Return [x, y] of the center of cell containing provided text 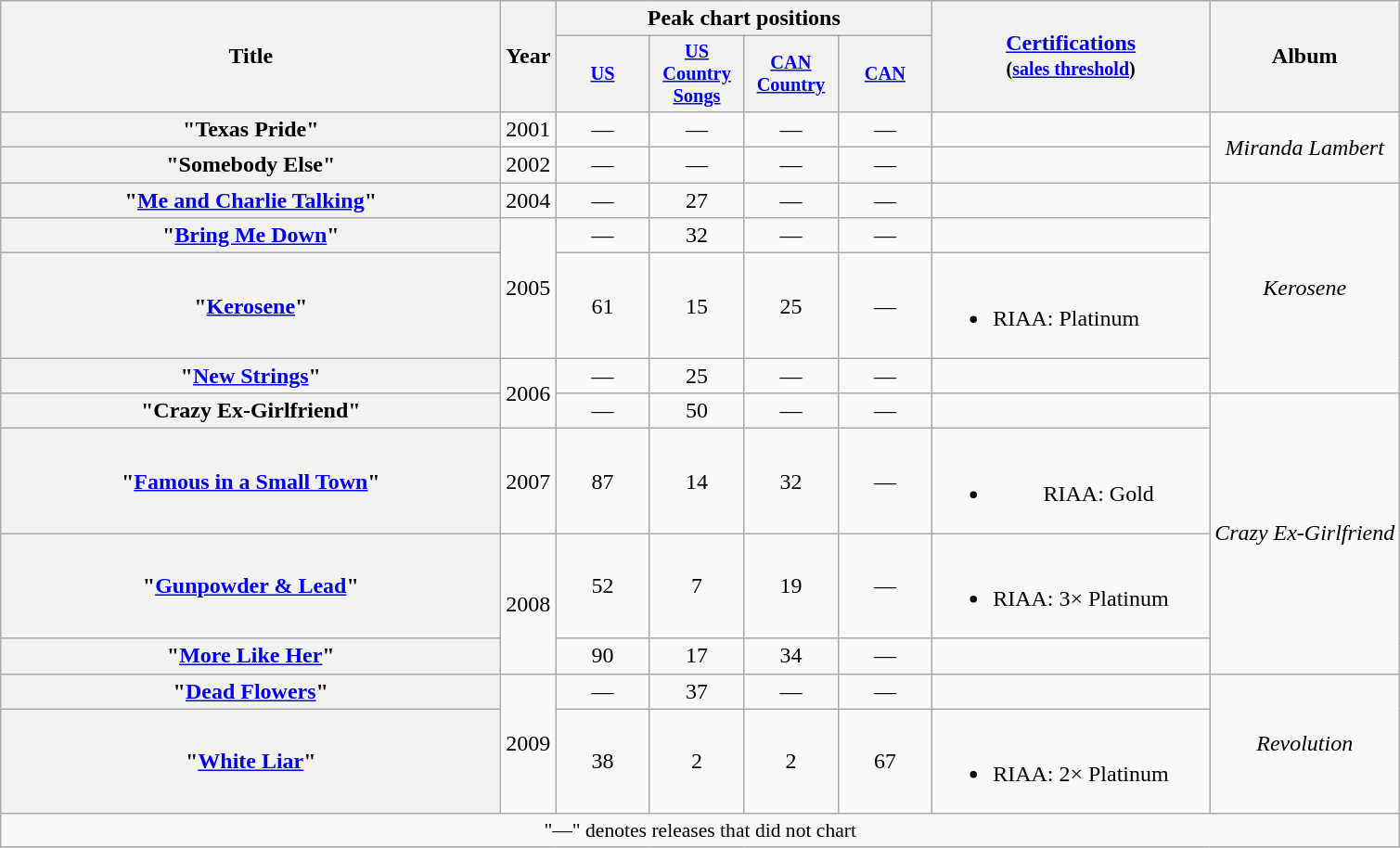
RIAA: 2× Platinum [1071, 761]
2009 [529, 744]
"Somebody Else" [250, 165]
27 [696, 200]
"Gunpowder & Lead" [250, 586]
US [603, 74]
Miranda Lambert [1304, 147]
Crazy Ex-Girlfriend [1304, 533]
37 [696, 691]
15 [696, 306]
Album [1304, 57]
"Bring Me Down" [250, 236]
34 [790, 656]
"Kerosene" [250, 306]
"New Strings" [250, 376]
CAN [885, 74]
CAN Country [790, 74]
"Famous in a Small Town" [250, 481]
Revolution [1304, 744]
2001 [529, 129]
7 [696, 586]
"White Liar" [250, 761]
"Dead Flowers" [250, 691]
RIAA: Platinum [1071, 306]
US Country Songs [696, 74]
38 [603, 761]
90 [603, 656]
"Texas Pride" [250, 129]
61 [603, 306]
Year [529, 57]
Certifications(sales threshold) [1071, 57]
"More Like Her" [250, 656]
14 [696, 481]
"Me and Charlie Talking" [250, 200]
RIAA: 3× Platinum [1071, 586]
52 [603, 586]
Peak chart positions [744, 19]
RIAA: Gold [1071, 481]
2007 [529, 481]
67 [885, 761]
87 [603, 481]
Kerosene [1304, 288]
2004 [529, 200]
50 [696, 411]
"Crazy Ex-Girlfriend" [250, 411]
2002 [529, 165]
2008 [529, 603]
19 [790, 586]
2005 [529, 288]
2006 [529, 393]
"—" denotes releases that did not chart [700, 830]
Title [250, 57]
17 [696, 656]
